From the cell containing the given text, extract its center point as [x, y] coordinate. 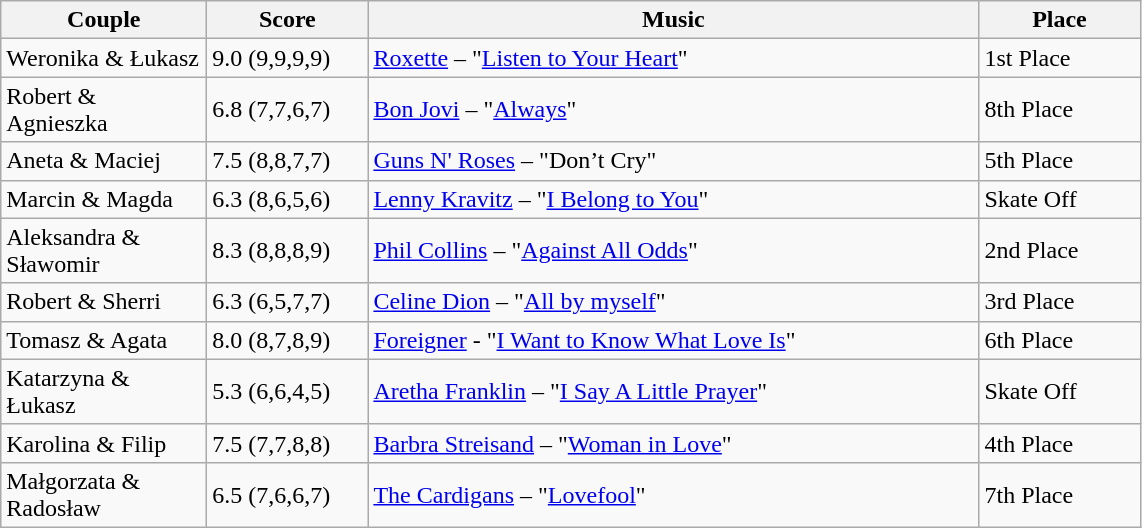
The Cardigans – "Lovefool" [674, 494]
5th Place [1060, 161]
Robert & Sherri [104, 302]
Phil Collins – "Against All Odds" [674, 250]
Bon Jovi – "Always" [674, 110]
3rd Place [1060, 302]
Celine Dion – "All by myself" [674, 302]
8.3 (8,8,8,9) [288, 250]
Tomasz & Agata [104, 340]
Robert & Agnieszka [104, 110]
5.3 (6,6,4,5) [288, 392]
6.5 (7,6,6,7) [288, 494]
Foreigner - "I Want to Know What Love Is" [674, 340]
7th Place [1060, 494]
6.8 (7,7,6,7) [288, 110]
8th Place [1060, 110]
Roxette – "Listen to Your Heart" [674, 58]
Marcin & Magda [104, 199]
6.3 (6,5,7,7) [288, 302]
Music [674, 20]
Lenny Kravitz – "I Belong to You" [674, 199]
2nd Place [1060, 250]
Karolina & Filip [104, 443]
Małgorzata & Radosław [104, 494]
Aneta & Maciej [104, 161]
Weronika & Łukasz [104, 58]
9.0 (9,9,9,9) [288, 58]
Couple [104, 20]
Aleksandra & Sławomir [104, 250]
7.5 (7,7,8,8) [288, 443]
Katarzyna & Łukasz [104, 392]
Guns N' Roses – "Don’t Cry" [674, 161]
6.3 (8,6,5,6) [288, 199]
Place [1060, 20]
Score [288, 20]
7.5 (8,8,7,7) [288, 161]
6th Place [1060, 340]
Barbra Streisand – "Woman in Love" [674, 443]
Aretha Franklin – "I Say A Little Prayer" [674, 392]
1st Place [1060, 58]
8.0 (8,7,8,9) [288, 340]
4th Place [1060, 443]
